Pinpoint the cell where the given text exists, returning its [X, Y] midpoint coordinate. 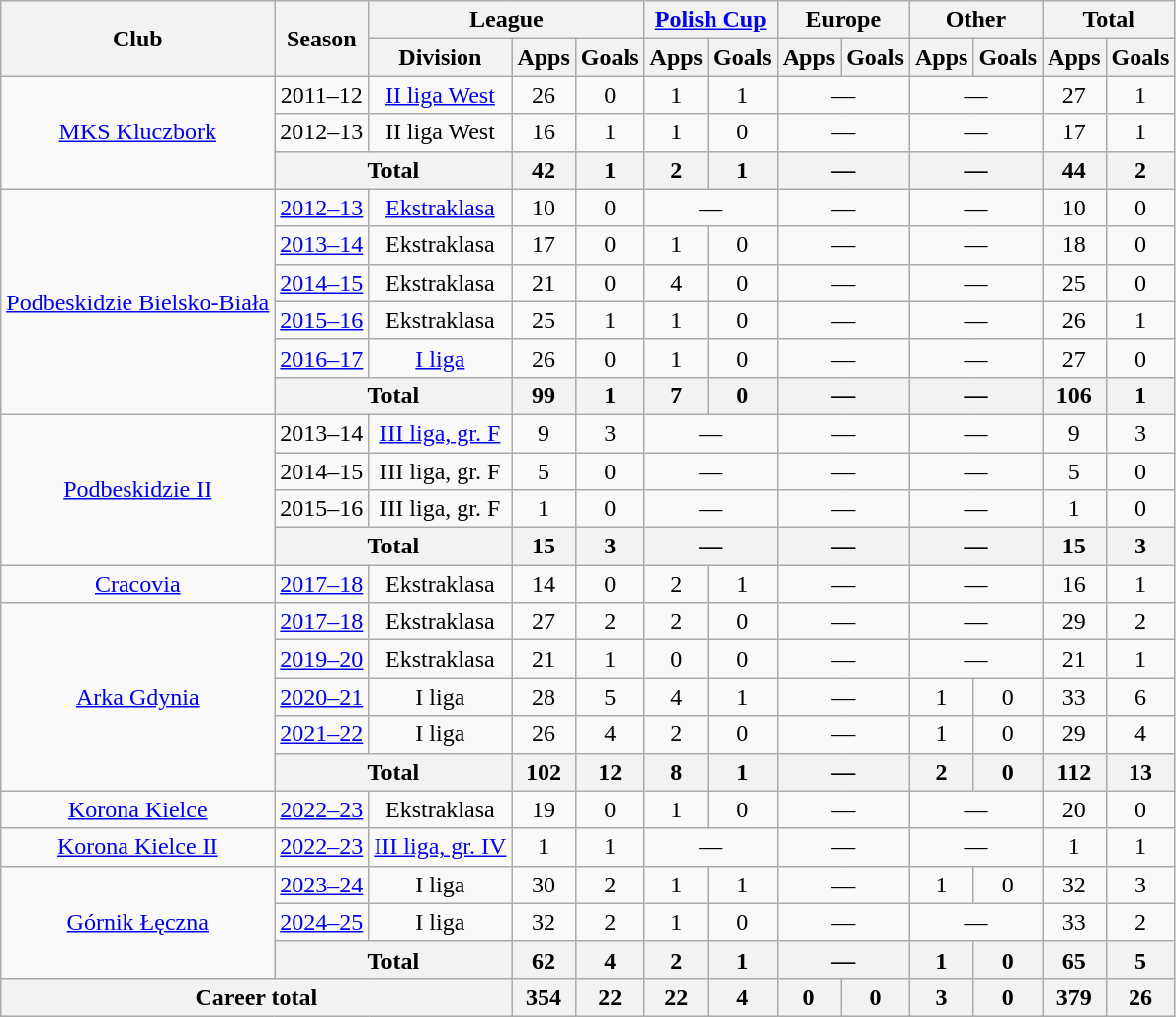
Arka Gdynia [138, 697]
2020–21 [322, 697]
102 [544, 772]
8 [676, 772]
Podbeskidzie II [138, 489]
28 [544, 697]
Career total [257, 997]
Korona Kielce [138, 809]
2019–20 [322, 659]
2016–17 [322, 358]
13 [1140, 772]
Division [441, 57]
19 [544, 809]
18 [1074, 245]
League [506, 20]
112 [1074, 772]
Europe [843, 20]
20 [1074, 809]
12 [610, 772]
Other [975, 20]
42 [544, 170]
106 [1074, 395]
6 [1140, 697]
MKS Kluczbork [138, 132]
2024–25 [322, 922]
7 [676, 395]
44 [1074, 170]
62 [544, 960]
14 [544, 584]
Podbeskidzie Bielsko-Biała [138, 301]
Górnik Łęczna [138, 922]
Polish Cup [711, 20]
2011–12 [322, 95]
30 [544, 885]
99 [544, 395]
379 [1074, 997]
Cracovia [138, 584]
III liga, gr. IV [441, 847]
354 [544, 997]
2023–24 [322, 885]
Korona Kielce II [138, 847]
Club [138, 39]
Season [322, 39]
65 [1074, 960]
2021–22 [322, 734]
